For the text-containing cell, return its midpoint in (X, Y) coordinate format. 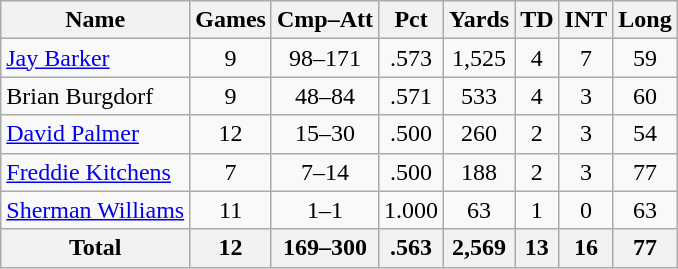
16 (586, 248)
15–30 (324, 134)
Name (96, 20)
.573 (412, 58)
11 (231, 210)
David Palmer (96, 134)
54 (645, 134)
.563 (412, 248)
Long (645, 20)
Total (96, 248)
533 (480, 96)
1–1 (324, 210)
169–300 (324, 248)
98–171 (324, 58)
2,569 (480, 248)
13 (537, 248)
260 (480, 134)
TD (537, 20)
INT (586, 20)
59 (645, 58)
60 (645, 96)
Brian Burgdorf (96, 96)
Jay Barker (96, 58)
0 (586, 210)
Cmp–Att (324, 20)
1,525 (480, 58)
Pct (412, 20)
Yards (480, 20)
1 (537, 210)
Sherman Williams (96, 210)
7–14 (324, 172)
Freddie Kitchens (96, 172)
Games (231, 20)
188 (480, 172)
48–84 (324, 96)
1.000 (412, 210)
.571 (412, 96)
